From the cell containing the given text, extract its center point as [x, y] coordinate. 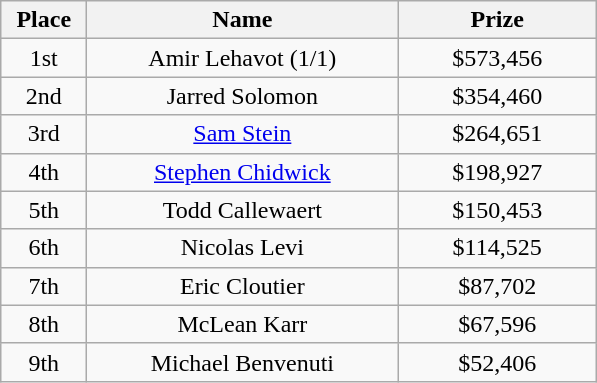
9th [44, 362]
$52,406 [498, 362]
Eric Cloutier [242, 286]
Jarred Solomon [242, 96]
4th [44, 172]
$264,651 [498, 134]
Stephen Chidwick [242, 172]
1st [44, 58]
Place [44, 20]
8th [44, 324]
Amir Lehavot (1/1) [242, 58]
Prize [498, 20]
Sam Stein [242, 134]
$114,525 [498, 248]
7th [44, 286]
3rd [44, 134]
$198,927 [498, 172]
$573,456 [498, 58]
2nd [44, 96]
Michael Benvenuti [242, 362]
Todd Callewaert [242, 210]
6th [44, 248]
$354,460 [498, 96]
McLean Karr [242, 324]
$67,596 [498, 324]
5th [44, 210]
Name [242, 20]
$87,702 [498, 286]
$150,453 [498, 210]
Nicolas Levi [242, 248]
